Return (X, Y) of the center of cell containing provided text 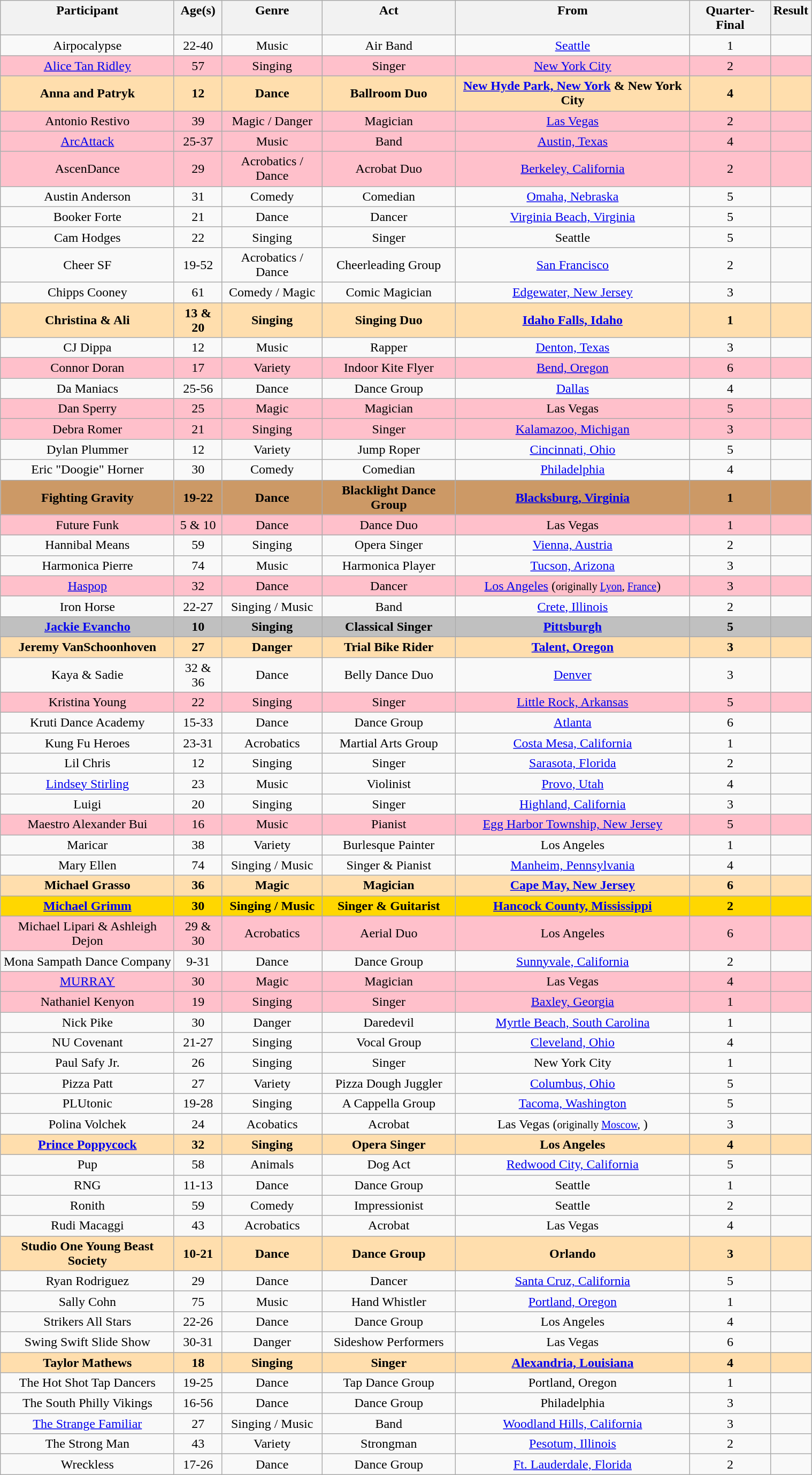
Prince Poppycock (87, 1144)
31 (198, 196)
San Francisco (572, 264)
Pittsburgh (572, 626)
Cam Hodges (87, 237)
New Hyde Park, New York & New York City (572, 93)
Da Maniacs (87, 388)
Berkeley, California (572, 169)
Debra Romer (87, 429)
Cheerleading Group (388, 264)
Nathaniel Kenyon (87, 1002)
Eric "Doogie" Horner (87, 470)
Kristina Young (87, 702)
Magic / Danger (272, 121)
Little Rock, Arkansas (572, 702)
17-26 (198, 1464)
Provo, Utah (572, 784)
Pianist (388, 824)
Christina & Ali (87, 320)
Tap Dance Group (388, 1383)
Cleveland, Ohio (572, 1043)
Dog Act (388, 1165)
Jackie Evancho (87, 626)
23 (198, 784)
23-31 (198, 743)
Dylan Plummer (87, 449)
Los Angeles (originally Lyon, France) (572, 586)
22-27 (198, 606)
16 (198, 824)
Crete, Illinois (572, 606)
Alexandria, Louisiana (572, 1363)
Booker Forte (87, 217)
Kung Fu Heroes (87, 743)
Maricar (87, 845)
30-31 (198, 1342)
32 & 36 (198, 674)
Egg Harbor Township, New Jersey (572, 824)
22-26 (198, 1321)
Dance Duo (388, 525)
Manheim, Pennsylvania (572, 865)
Singer & Guitarist (388, 906)
19 (198, 1002)
NU Covenant (87, 1043)
MURRAY (87, 981)
AscenDance (87, 169)
Result (791, 18)
PLUtonic (87, 1104)
16-56 (198, 1403)
Paul Safy Jr. (87, 1063)
Rapper (388, 348)
Virginia Beach, Virginia (572, 217)
Austin, Texas (572, 141)
Strikers All Stars (87, 1321)
Impressionist (388, 1205)
25-37 (198, 141)
Cape May, New Jersey (572, 885)
10-21 (198, 1253)
25-56 (198, 388)
Myrtle Beach, South Carolina (572, 1022)
Cheer SF (87, 264)
CJ Dippa (87, 348)
Studio One Young Beast Society (87, 1253)
Classical Singer (388, 626)
Swing Swift Slide Show (87, 1342)
Mona Sampath Dance Company (87, 961)
Kalamazoo, Michigan (572, 429)
Aerial Duo (388, 933)
From (572, 18)
Tucson, Arizona (572, 565)
Air Band (388, 45)
25 (198, 409)
75 (198, 1301)
Strongman (388, 1444)
19-25 (198, 1383)
Chipps Cooney (87, 292)
39 (198, 121)
Jump Roper (388, 449)
Connor Doran (87, 368)
29 & 30 (198, 933)
Acobatics (272, 1124)
The Strange Familiar (87, 1424)
Ballroom Duo (388, 93)
Antonio Restivo (87, 121)
Fighting Gravity (87, 498)
Bend, Oregon (572, 368)
Blacksburg, Virginia (572, 498)
36 (198, 885)
Pesotum, Illinois (572, 1444)
Polina Volchek (87, 1124)
Sarasota, Florida (572, 763)
Nick Pike (87, 1022)
10 (198, 626)
Hannibal Means (87, 545)
Sally Cohn (87, 1301)
22-40 (198, 45)
11-13 (198, 1185)
Pizza Dough Juggler (388, 1083)
Indoor Kite Flyer (388, 368)
Future Funk (87, 525)
Age(s) (198, 18)
Luigi (87, 804)
Austin Anderson (87, 196)
18 (198, 1363)
Orlando (572, 1253)
Cincinnati, Ohio (572, 449)
Columbus, Ohio (572, 1083)
Redwood City, California (572, 1165)
Omaha, Nebraska (572, 196)
20 (198, 804)
Genre (272, 18)
Santa Cruz, California (572, 1281)
Sideshow Performers (388, 1342)
Tacoma, Washington (572, 1104)
17 (198, 368)
19-22 (198, 498)
Highland, California (572, 804)
Wreckless (87, 1464)
Singer & Pianist (388, 865)
21-27 (198, 1043)
Daredevil (388, 1022)
Comedy / Magic (272, 292)
Airpocalypse (87, 45)
Las Vegas (originally Moscow, ) (572, 1124)
RNG (87, 1185)
Edgewater, New Jersey (572, 292)
5 & 10 (198, 525)
Martial Arts Group (388, 743)
Atlanta (572, 723)
Participant (87, 18)
Dan Sperry (87, 409)
Violinist (388, 784)
ArcAttack (87, 141)
Lil Chris (87, 763)
Hancock County, Mississippi (572, 906)
Ryan Rodriguez (87, 1281)
Costa Mesa, California (572, 743)
Blacklight Dance Group (388, 498)
Taylor Mathews (87, 1363)
Rudi Macaggi (87, 1226)
24 (198, 1124)
Sunnyvale, California (572, 961)
15-33 (198, 723)
Burlesque Painter (388, 845)
Denton, Texas (572, 348)
Harmonica Player (388, 565)
Hand Whistler (388, 1301)
The Hot Shot Tap Dancers (87, 1383)
The Strong Man (87, 1444)
The South Philly Vikings (87, 1403)
Singing Duo (388, 320)
38 (198, 845)
26 (198, 1063)
Vocal Group (388, 1043)
Lindsey Stirling (87, 784)
13 & 20 (198, 320)
61 (198, 292)
Trial Bike Rider (388, 647)
Pup (87, 1165)
Pizza Patt (87, 1083)
Acrobat Duo (388, 169)
Idaho Falls, Idaho (572, 320)
Vienna, Austria (572, 545)
Kruti Dance Academy (87, 723)
58 (198, 1165)
Ronith (87, 1205)
Jeremy VanSchoonhoven (87, 647)
Kaya & Sadie (87, 674)
Michael Grimm (87, 906)
Haspop (87, 586)
Anna and Patryk (87, 93)
Ft. Lauderdale, Florida (572, 1464)
Woodland Hills, California (572, 1424)
Alice Tan Ridley (87, 66)
Act (388, 18)
Comic Magician (388, 292)
Belly Dance Duo (388, 674)
9-31 (198, 961)
Mary Ellen (87, 865)
Michael Grasso (87, 885)
A Cappella Group (388, 1104)
Dallas (572, 388)
Quarter-Final (730, 18)
Denver (572, 674)
Talent, Oregon (572, 647)
Harmonica Pierre (87, 565)
57 (198, 66)
Michael Lipari & Ashleigh Dejon (87, 933)
19-52 (198, 264)
19-28 (198, 1104)
Iron Horse (87, 606)
Animals (272, 1165)
Baxley, Georgia (572, 1002)
Maestro Alexander Bui (87, 824)
